Output the [X, Y] coordinate of the center of the cell containing the given text.  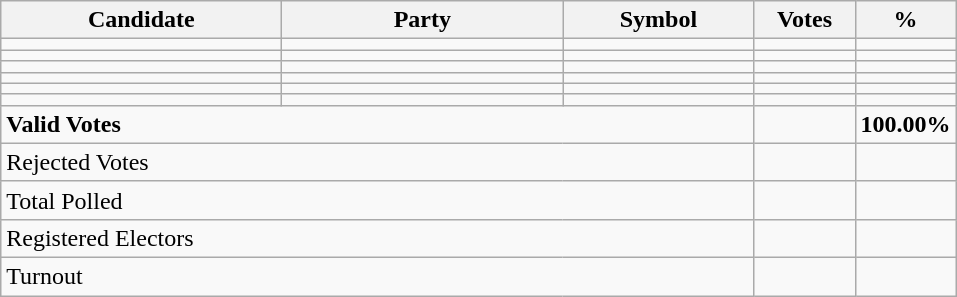
Turnout [378, 276]
Valid Votes [378, 124]
Party [422, 20]
% [906, 20]
Candidate [142, 20]
100.00% [906, 124]
Symbol [658, 20]
Total Polled [378, 200]
Rejected Votes [378, 162]
Registered Electors [378, 238]
Votes [804, 20]
